Output the [x, y] coordinate of the center of the cell containing the given text.  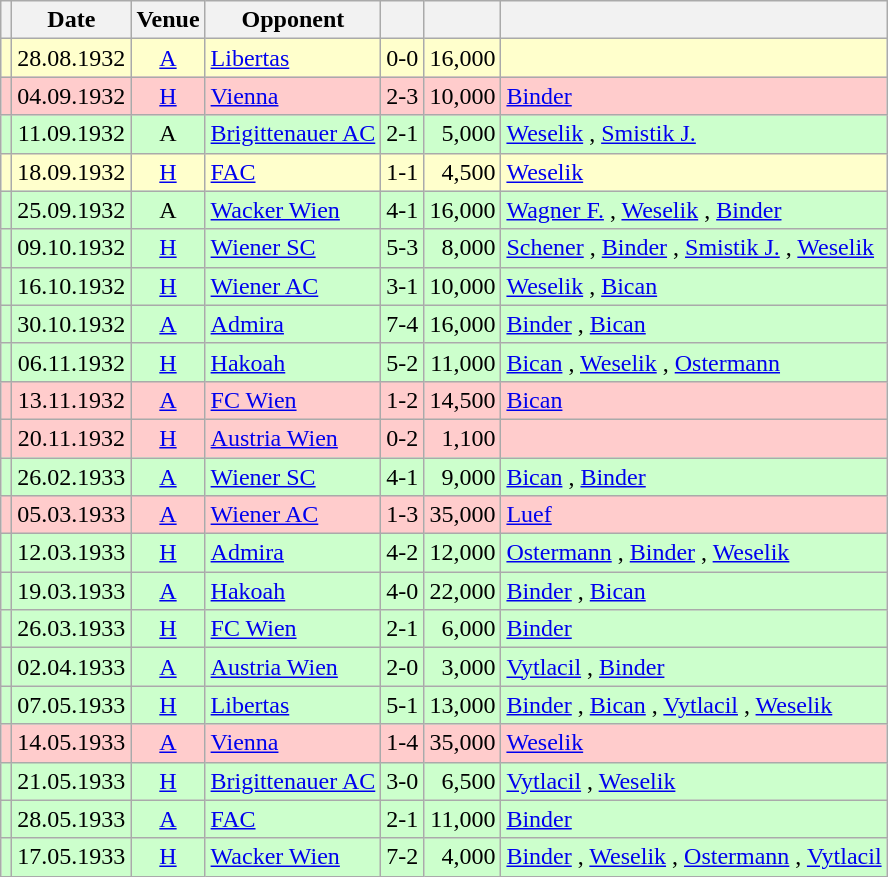
28.08.1932 [72, 58]
30.10.1932 [72, 324]
3-1 [402, 286]
1-4 [402, 743]
1,100 [462, 438]
Vytlacil , Weselik [694, 781]
0-2 [402, 438]
Ostermann , Binder , Weselik [694, 553]
Vytlacil , Binder [694, 667]
26.03.1933 [72, 629]
18.09.1932 [72, 172]
05.03.1933 [72, 515]
3,000 [462, 667]
7-2 [402, 857]
22,000 [462, 591]
Date [72, 20]
5-2 [402, 362]
4-2 [402, 553]
9,000 [462, 477]
14.05.1933 [72, 743]
Schener , Binder , Smistik J. , Weselik [694, 248]
4,500 [462, 172]
Bican [694, 400]
25.09.1932 [72, 210]
Binder , Weselik , Ostermann , Vytlacil [694, 857]
20.11.1932 [72, 438]
1-2 [402, 400]
02.04.1933 [72, 667]
12.03.1933 [72, 553]
2-3 [402, 96]
Bican , Weselik , Ostermann [694, 362]
11.09.1932 [72, 134]
Luef [694, 515]
2-0 [402, 667]
21.05.1933 [72, 781]
12,000 [462, 553]
6,500 [462, 781]
Wagner F. , Weselik , Binder [694, 210]
3-0 [402, 781]
13.11.1932 [72, 400]
26.02.1933 [72, 477]
4,000 [462, 857]
5-1 [402, 705]
0-0 [402, 58]
Bican , Binder [694, 477]
1-3 [402, 515]
14,500 [462, 400]
4-0 [402, 591]
7-4 [402, 324]
17.05.1933 [72, 857]
16.10.1932 [72, 286]
8,000 [462, 248]
13,000 [462, 705]
6,000 [462, 629]
Weselik , Smistik J. [694, 134]
07.05.1933 [72, 705]
19.03.1933 [72, 591]
Binder , Bican , Vytlacil , Weselik [694, 705]
Venue [168, 20]
Opponent [293, 20]
04.09.1932 [72, 96]
Weselik , Bican [694, 286]
5-3 [402, 248]
09.10.1932 [72, 248]
06.11.1932 [72, 362]
1-1 [402, 172]
5,000 [462, 134]
28.05.1933 [72, 819]
